Scan for the cell matching the given text and deliver its [X, Y] coordinate at center. 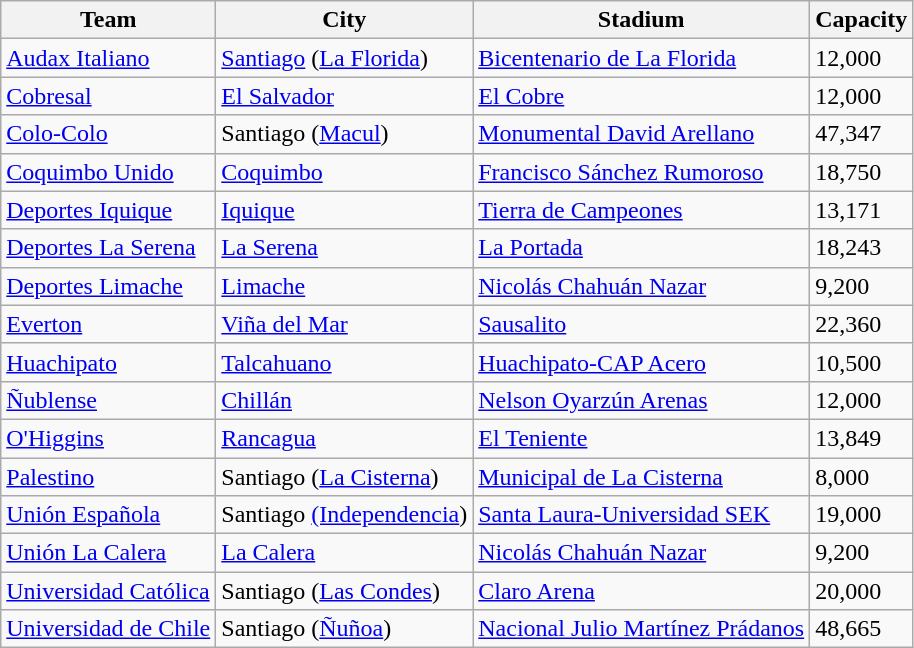
18,750 [862, 172]
Limache [344, 286]
O'Higgins [108, 438]
Deportes Limache [108, 286]
City [344, 20]
19,000 [862, 515]
Everton [108, 324]
Team [108, 20]
8,000 [862, 477]
13,849 [862, 438]
Coquimbo [344, 172]
47,347 [862, 134]
Coquimbo Unido [108, 172]
Santiago (Las Condes) [344, 591]
Deportes La Serena [108, 248]
El Cobre [642, 96]
Santa Laura-Universidad SEK [642, 515]
El Teniente [642, 438]
Colo-Colo [108, 134]
La Portada [642, 248]
Huachipato [108, 362]
Stadium [642, 20]
22,360 [862, 324]
Ñublense [108, 400]
Chillán [344, 400]
Santiago (Macul) [344, 134]
Capacity [862, 20]
Talcahuano [344, 362]
Francisco Sánchez Rumoroso [642, 172]
Iquique [344, 210]
Nacional Julio Martínez Prádanos [642, 629]
10,500 [862, 362]
La Calera [344, 553]
Nelson Oyarzún Arenas [642, 400]
Unión La Calera [108, 553]
Santiago (La Cisterna) [344, 477]
La Serena [344, 248]
Sausalito [642, 324]
Universidad de Chile [108, 629]
Universidad Católica [108, 591]
Bicentenario de La Florida [642, 58]
18,243 [862, 248]
Claro Arena [642, 591]
Palestino [108, 477]
Tierra de Campeones [642, 210]
Deportes Iquique [108, 210]
20,000 [862, 591]
Rancagua [344, 438]
Santiago (Ñuñoa) [344, 629]
Santiago (Independencia) [344, 515]
Viña del Mar [344, 324]
Audax Italiano [108, 58]
Cobresal [108, 96]
Huachipato-CAP Acero [642, 362]
El Salvador [344, 96]
48,665 [862, 629]
Santiago (La Florida) [344, 58]
Municipal de La Cisterna [642, 477]
13,171 [862, 210]
Monumental David Arellano [642, 134]
Unión Española [108, 515]
